Return [x, y] of the center of cell containing provided text 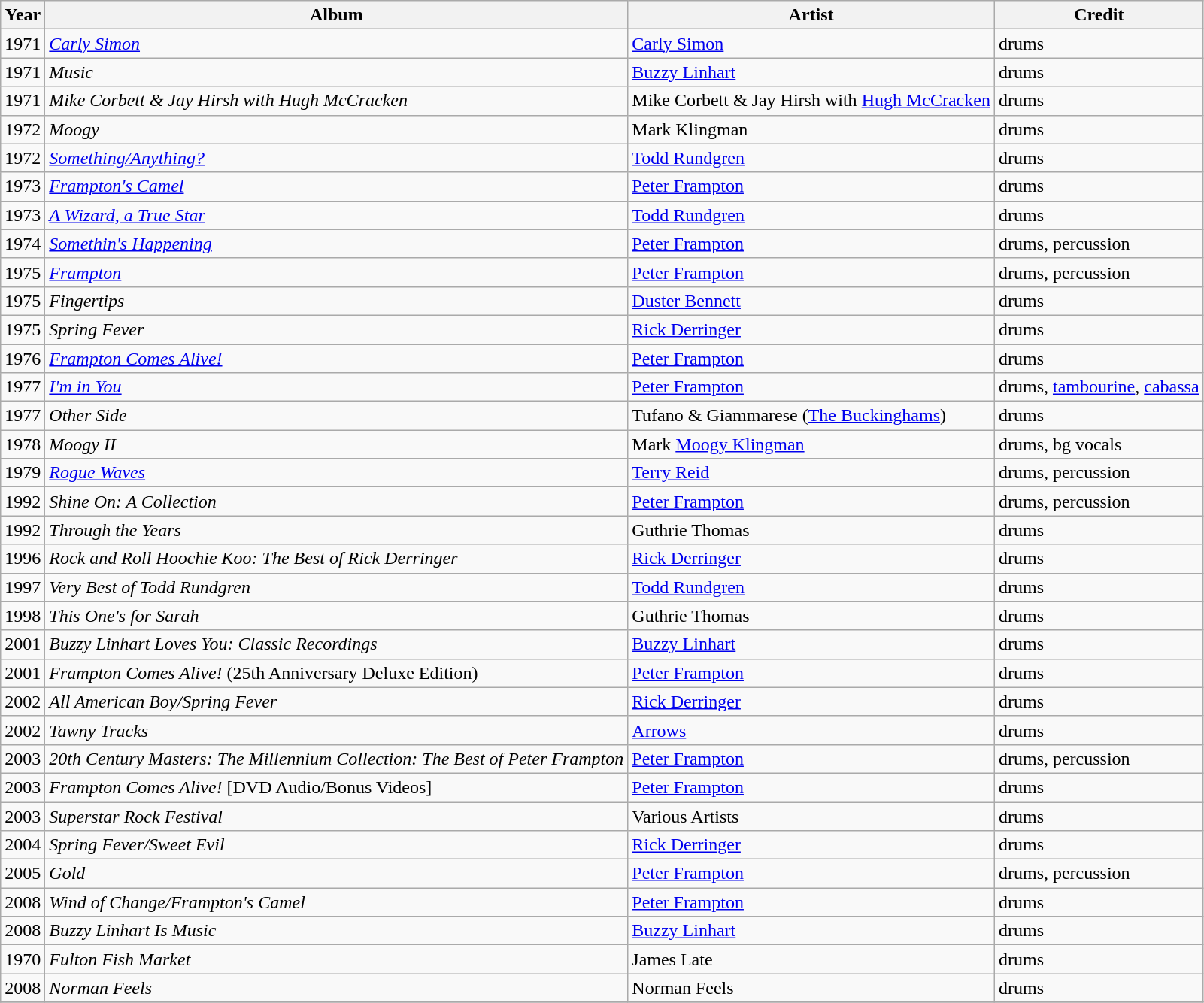
Arrows [811, 730]
Duster Bennett [811, 301]
Various Artists [811, 816]
A Wizard, a True Star [337, 215]
Frampton Comes Alive! (25th Anniversary Deluxe Edition) [337, 673]
Mark Moogy Klingman [811, 444]
Mark Klingman [811, 129]
Spring Fever [337, 329]
Fulton Fish Market [337, 959]
Moogy [337, 129]
Very Best of Todd Rundgren [337, 587]
Gold [337, 874]
Tufano & Giammarese (The Buckinghams) [811, 416]
1978 [23, 444]
Tawny Tracks [337, 730]
Other Side [337, 416]
Music [337, 72]
Terry Reid [811, 473]
1998 [23, 616]
Shine On: A Collection [337, 501]
Frampton Comes Alive! [DVD Audio/Bonus Videos] [337, 787]
All American Boy/Spring Fever [337, 701]
Superstar Rock Festival [337, 816]
Buzzy Linhart Loves You: Classic Recordings [337, 644]
Rogue Waves [337, 473]
Something/Anything? [337, 158]
Fingertips [337, 301]
I'm in You [337, 387]
Wind of Change/Frampton's Camel [337, 902]
20th Century Masters: The Millennium Collection: The Best of Peter Frampton [337, 759]
Moogy II [337, 444]
1997 [23, 587]
Artist [811, 15]
Somethin's Happening [337, 244]
2004 [23, 845]
Credit [1099, 15]
Frampton Comes Alive! [337, 359]
Buzzy Linhart Is Music [337, 931]
1974 [23, 244]
Album [337, 15]
drums, tambourine, cabassa [1099, 387]
Year [23, 15]
Through the Years [337, 530]
Frampton [337, 272]
1970 [23, 959]
This One's for Sarah [337, 616]
1979 [23, 473]
Rock and Roll Hoochie Koo: The Best of Rick Derringer [337, 559]
Spring Fever/Sweet Evil [337, 845]
James Late [811, 959]
1996 [23, 559]
1976 [23, 359]
drums, bg vocals [1099, 444]
2005 [23, 874]
Frampton's Camel [337, 186]
